Determine the (X, Y) coordinate at the center of the cell enclosing the given text.  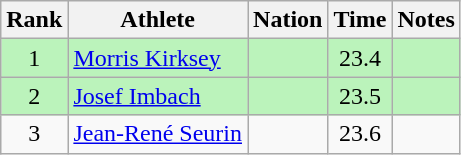
23.6 (360, 134)
Jean-René Seurin (158, 134)
Notes (426, 20)
Time (360, 20)
Rank (34, 20)
Athlete (158, 20)
23.5 (360, 96)
2 (34, 96)
Josef Imbach (158, 96)
1 (34, 58)
23.4 (360, 58)
3 (34, 134)
Nation (288, 20)
Morris Kirksey (158, 58)
